Return [X, Y] of the center of cell containing provided text 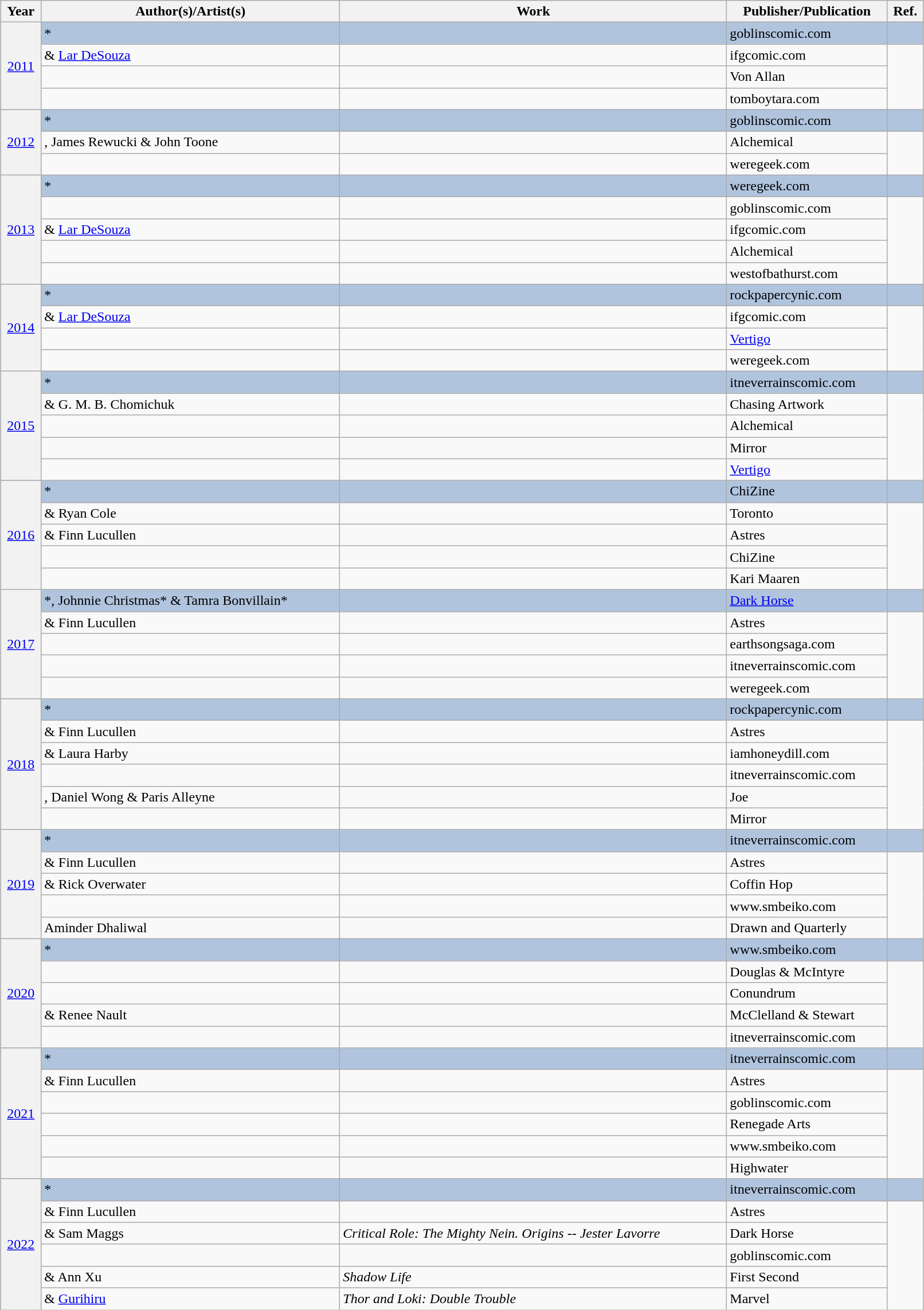
2020 [21, 993]
& Renee Nault [190, 1015]
2021 [21, 1113]
2022 [21, 1244]
Ref. [905, 11]
& Rick Overwater [190, 884]
iamhoneydill.com [807, 753]
Coffin Hop [807, 884]
2019 [21, 884]
Douglas & McIntyre [807, 972]
Marvel [807, 1299]
McClelland & Stewart [807, 1015]
Critical Role: The Mighty Nein. Origins -- Jester Lavorre [533, 1233]
2017 [21, 644]
2018 [21, 764]
Joe [807, 797]
& Ann Xu [190, 1277]
, Daniel Wong & Paris Alleyne [190, 797]
Thor and Loki: Double Trouble [533, 1299]
Renegade Arts [807, 1124]
Year [21, 11]
Von Allan [807, 77]
2011 [21, 66]
& Laura Harby [190, 753]
2015 [21, 426]
Drawn and Quarterly [807, 928]
& Sam Maggs [190, 1233]
Shadow Life [533, 1277]
Work [533, 11]
& Ryan Cole [190, 513]
, James Rewucki & John Toone [190, 142]
Publisher/Publication [807, 11]
Kari Maaren [807, 578]
Highwater [807, 1168]
*, Johnnie Christmas* & Tamra Bonvillain* [190, 600]
First Second [807, 1277]
Aminder Dhaliwal [190, 928]
2012 [21, 142]
westofbathurst.com [807, 273]
Conundrum [807, 994]
Chasing Artwork [807, 404]
& Gurihiru [190, 1299]
Toronto [807, 513]
& G. M. B. Chomichuk [190, 404]
2013 [21, 229]
tomboytara.com [807, 99]
2016 [21, 535]
earthsongsaga.com [807, 644]
Author(s)/Artist(s) [190, 11]
2014 [21, 328]
